Search for the cell housing the specified text and yield its (X, Y) center coordinate. 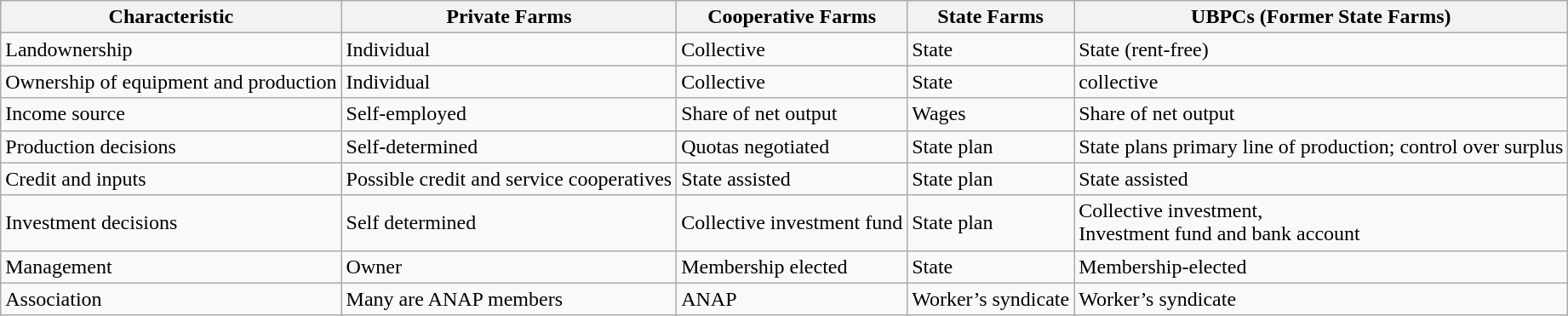
Production decisions (171, 147)
State plans primary line of production; control over surplus (1321, 147)
Many are ANAP members (509, 299)
Credit and inputs (171, 179)
Wages (991, 114)
Cooperative Farms (792, 17)
State (rent-free) (1321, 49)
UBPCs (Former State Farms) (1321, 17)
Management (171, 267)
State Farms (991, 17)
Association (171, 299)
Self-employed (509, 114)
Possible credit and service cooperatives (509, 179)
Self-determined (509, 147)
Investment decisions (171, 223)
ANAP (792, 299)
Private Farms (509, 17)
collective (1321, 82)
Quotas negotiated (792, 147)
Characteristic (171, 17)
Landownership (171, 49)
Ownership of equipment and production (171, 82)
Membership-elected (1321, 267)
Self determined (509, 223)
Owner (509, 267)
Collective investment fund (792, 223)
Membership elected (792, 267)
Income source (171, 114)
Collective investment,Investment fund and bank account (1321, 223)
